Locate the cell with the specified text and output its (x, y) center coordinate. 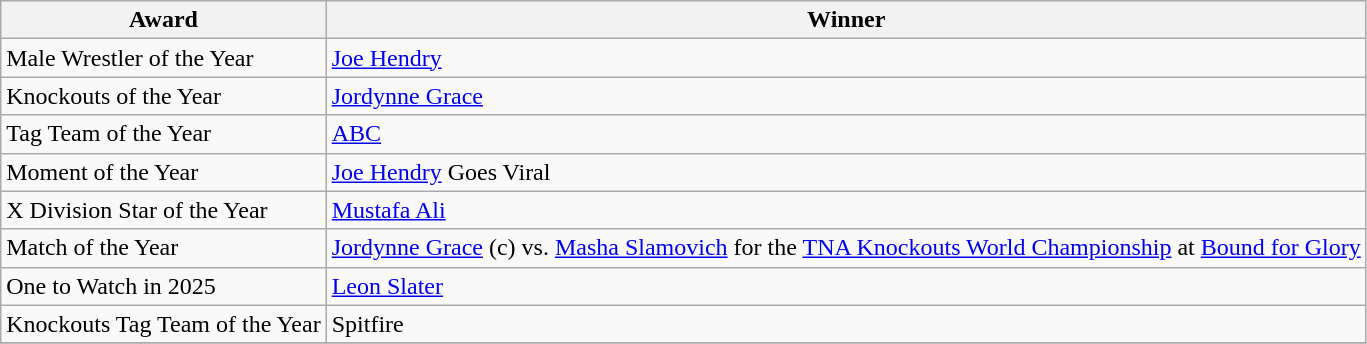
Male Wrestler of the Year (164, 58)
Leon Slater (846, 286)
X Division Star of the Year (164, 210)
Match of the Year (164, 248)
Award (164, 20)
Jordynne Grace (846, 96)
Knockouts of the Year (164, 96)
Knockouts Tag Team of the Year (164, 324)
Moment of the Year (164, 172)
One to Watch in 2025 (164, 286)
Spitfire (846, 324)
Jordynne Grace (c) vs. Masha Slamovich for the TNA Knockouts World Championship at Bound for Glory (846, 248)
Joe Hendry Goes Viral (846, 172)
Winner (846, 20)
Mustafa Ali (846, 210)
Tag Team of the Year (164, 134)
Joe Hendry (846, 58)
ABC (846, 134)
